Return (x, y) of the center of cell containing provided text 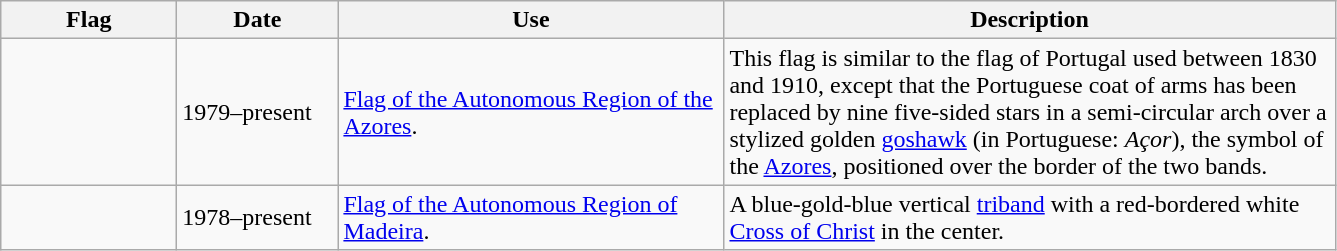
A blue-gold-blue vertical triband with a red-bordered white Cross of Christ in the center. (1030, 218)
Flag (89, 20)
Use (531, 20)
1978–present (258, 218)
Flag of the Autonomous Region of Madeira. (531, 218)
1979–present (258, 112)
Date (258, 20)
Description (1030, 20)
Flag of the Autonomous Region of the Azores. (531, 112)
